Extract the [X, Y] coordinate from the center of the cell holding the provided text.  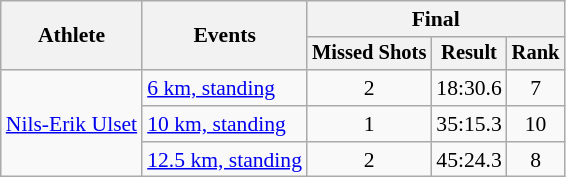
Athlete [72, 36]
18:30.6 [468, 88]
1 [369, 124]
7 [536, 88]
35:15.3 [468, 124]
Result [468, 54]
10 km, standing [224, 124]
Rank [536, 54]
2 [369, 88]
Final [436, 19]
10 [536, 124]
Nils-Erik Ulset [72, 124]
Events [224, 36]
Missed Shots [369, 54]
6 km, standing [224, 88]
